Extract the [X, Y] coordinate from the center of the cell holding the provided text.  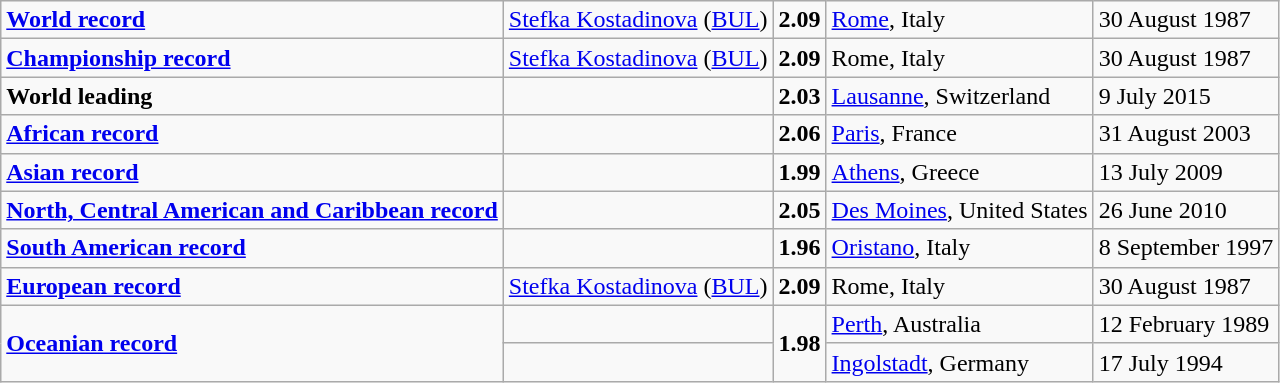
31 August 2003 [1186, 134]
North, Central American and Caribbean record [252, 210]
8 September 1997 [1186, 248]
Asian record [252, 172]
Des Moines, United States [960, 210]
African record [252, 134]
26 June 2010 [1186, 210]
13 July 2009 [1186, 172]
12 February 1989 [1186, 324]
1.99 [800, 172]
Oristano, Italy [960, 248]
2.03 [800, 96]
1.96 [800, 248]
2.06 [800, 134]
Oceanian record [252, 343]
World record [252, 20]
European record [252, 286]
Perth, Australia [960, 324]
Championship record [252, 58]
2.05 [800, 210]
Lausanne, Switzerland [960, 96]
17 July 1994 [1186, 362]
9 July 2015 [1186, 96]
Athens, Greece [960, 172]
World leading [252, 96]
South American record [252, 248]
Ingolstadt, Germany [960, 362]
Paris, France [960, 134]
1.98 [800, 343]
